Output the (x, y) coordinate of the center of the cell containing the given text.  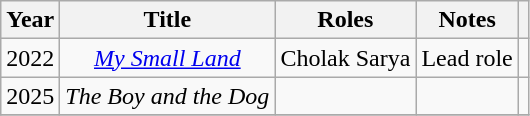
Notes (467, 20)
Roles (346, 20)
My Small Land (168, 58)
Title (168, 20)
The Boy and the Dog (168, 96)
Year (30, 20)
Cholak Sarya (346, 58)
Lead role (467, 58)
2022 (30, 58)
2025 (30, 96)
